Extract the [X, Y] coordinate from the center of the cell holding the provided text.  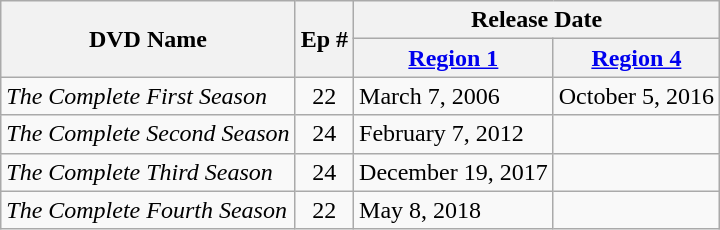
May 8, 2018 [454, 210]
The Complete Second Season [148, 134]
Ep # [324, 39]
Region 1 [454, 58]
The Complete Fourth Season [148, 210]
The Complete First Season [148, 96]
October 5, 2016 [636, 96]
February 7, 2012 [454, 134]
March 7, 2006 [454, 96]
DVD Name [148, 39]
Release Date [537, 20]
The Complete Third Season [148, 172]
Region 4 [636, 58]
December 19, 2017 [454, 172]
